Pinpoint the cell where the given text exists, returning its (x, y) midpoint coordinate. 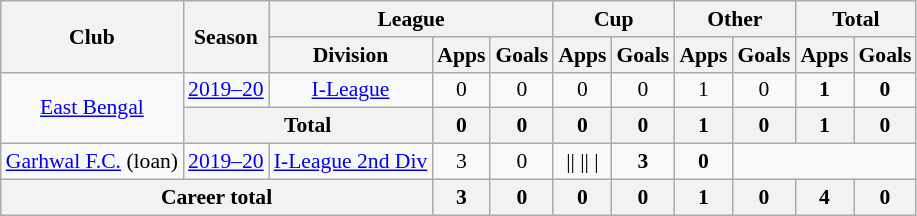
League (412, 19)
I-League (351, 90)
Division (351, 55)
|| || | (582, 162)
East Bengal (92, 108)
Other (734, 19)
4 (824, 197)
Club (92, 36)
Career total (217, 197)
Season (226, 36)
I-League 2nd Div (351, 162)
Cup (614, 19)
Garhwal F.C. (loan) (92, 162)
